Extract the (x, y) coordinate from the center of the cell holding the provided text.  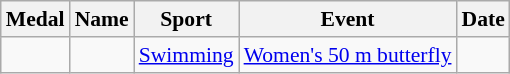
Date (484, 19)
Name (102, 19)
Sport (186, 19)
Event (348, 19)
Swimming (186, 55)
Women's 50 m butterfly (348, 55)
Medal (36, 19)
